Return the (X, Y) coordinate for the center point of the cell that contains the specified text.  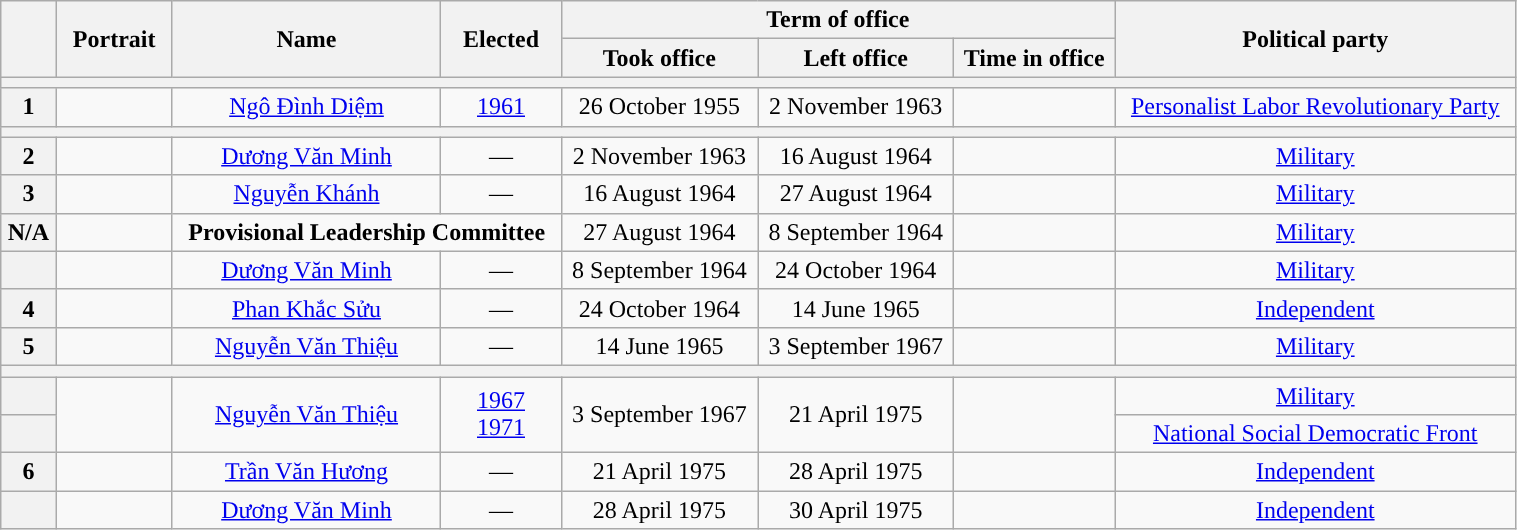
19671971 (501, 414)
4 (28, 308)
Phan Khắc Sửu (306, 308)
Provisional Leadership Committee (366, 232)
Political party (1315, 39)
3 (28, 194)
Took office (659, 58)
6 (28, 472)
26 October 1955 (659, 107)
Nguyễn Khánh (306, 194)
National Social Democratic Front (1315, 434)
1 (28, 107)
Portrait (114, 39)
Elected (501, 39)
N/A (28, 232)
Time in office (1034, 58)
Term of office (838, 20)
Left office (856, 58)
1961 (501, 107)
30 April 1975 (856, 510)
Name (306, 39)
5 (28, 346)
Ngô Đình Diệm (306, 107)
2 (28, 156)
Trần Văn Hương (306, 472)
Personalist Labor Revolutionary Party (1315, 107)
